Extract the (x, y) coordinate from the center of the cell holding the provided text.  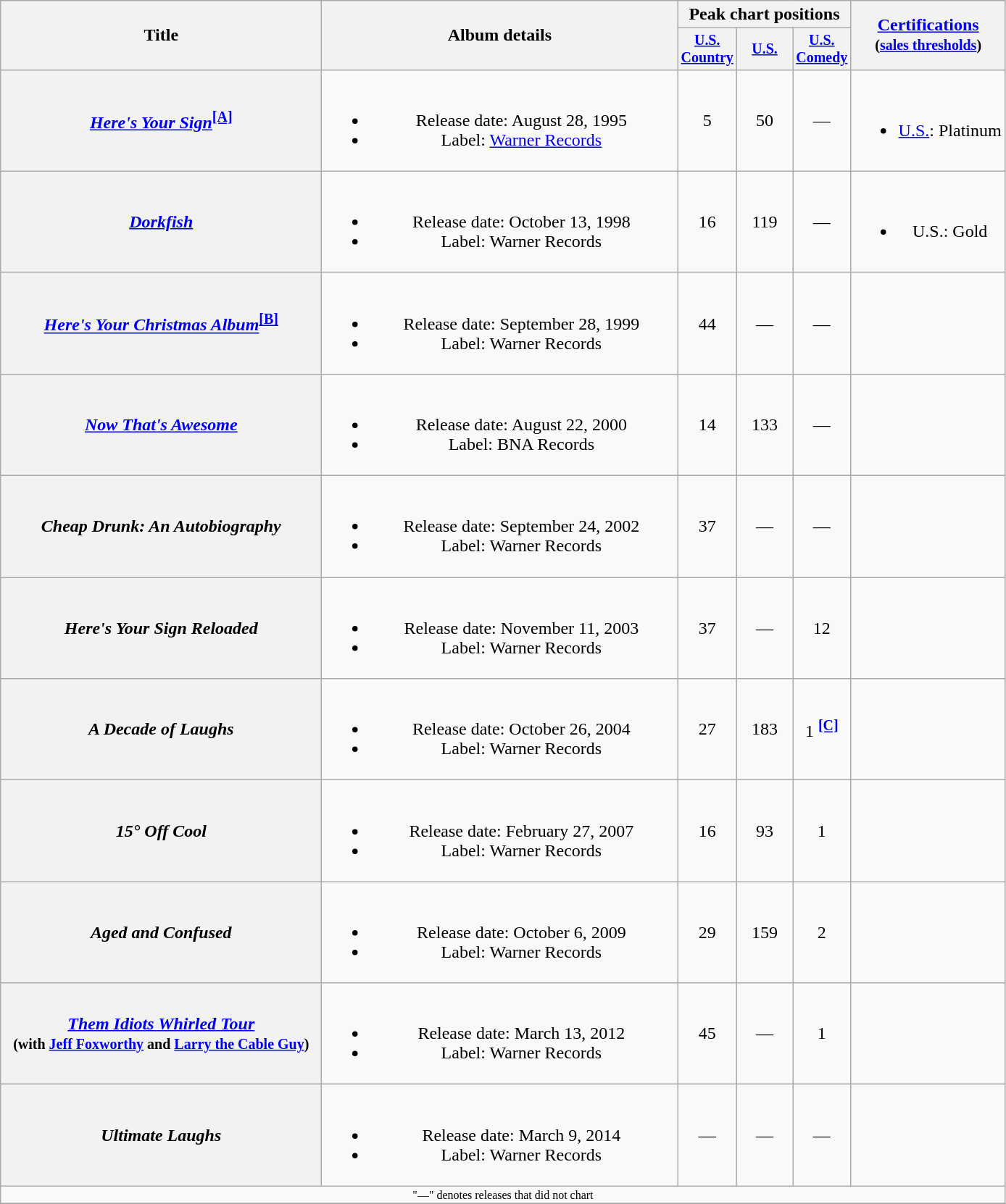
Album details (500, 35)
Release date: February 27, 2007Label: Warner Records (500, 831)
44 (707, 323)
Title (161, 35)
1 [C] (822, 729)
Certifications(sales thresholds) (928, 35)
Cheap Drunk: An Autobiography (161, 527)
Here's Your Sign[A] (161, 120)
Here's Your Christmas Album[B] (161, 323)
Here's Your Sign Reloaded (161, 628)
Dorkfish (161, 222)
Release date: September 28, 1999Label: Warner Records (500, 323)
12 (822, 628)
93 (765, 831)
"—" denotes releases that did not chart (503, 1195)
Ultimate Laughs (161, 1135)
Release date: September 24, 2002Label: Warner Records (500, 527)
183 (765, 729)
159 (765, 932)
133 (765, 425)
14 (707, 425)
Release date: November 11, 2003Label: Warner Records (500, 628)
Release date: March 13, 2012Label: Warner Records (500, 1034)
Release date: October 6, 2009Label: Warner Records (500, 932)
Aged and Confused (161, 932)
2 (822, 932)
U.S. Comedy (822, 49)
U.S.: Platinum (928, 120)
29 (707, 932)
Release date: October 26, 2004Label: Warner Records (500, 729)
15° Off Cool (161, 831)
U.S.: Gold (928, 222)
A Decade of Laughs (161, 729)
Peak chart positions (764, 14)
Release date: August 22, 2000Label: BNA Records (500, 425)
Release date: August 28, 1995Label: Warner Records (500, 120)
45 (707, 1034)
Them Idiots Whirled Tour(with Jeff Foxworthy and Larry the Cable Guy) (161, 1034)
Now That's Awesome (161, 425)
Release date: October 13, 1998Label: Warner Records (500, 222)
27 (707, 729)
U.S. (765, 49)
U.S. Country (707, 49)
5 (707, 120)
Release date: March 9, 2014Label: Warner Records (500, 1135)
119 (765, 222)
50 (765, 120)
